Pinpoint the cell where the given text exists, returning its (x, y) midpoint coordinate. 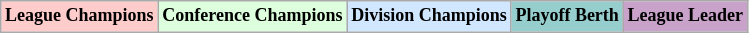
Playoff Berth (567, 16)
League Leader (685, 16)
Division Champions (429, 16)
League Champions (80, 16)
Conference Champions (252, 16)
